Scan for the cell matching the given text and deliver its (X, Y) coordinate at center. 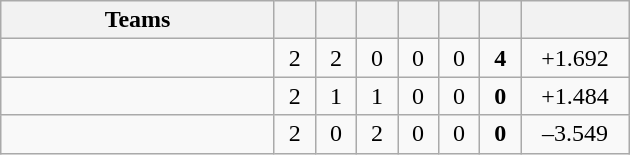
+1.484 (576, 96)
–3.549 (576, 134)
4 (500, 58)
+1.692 (576, 58)
Teams (138, 20)
